Capture the cell that displays the provided text and extract its (X, Y) central coordinate. 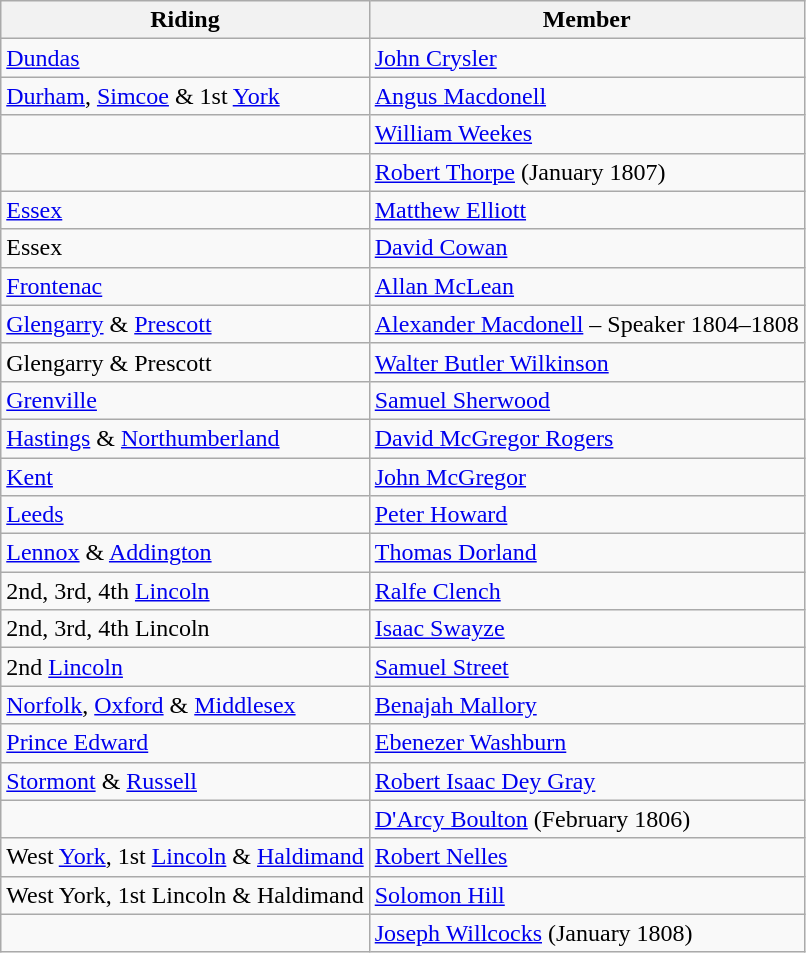
Lennox & Addington (185, 553)
Grenville (185, 400)
Alexander Macdonell – Speaker 1804–1808 (586, 324)
Allan McLean (586, 286)
Solomon Hill (586, 895)
Kent (185, 477)
Robert Isaac Dey Gray (586, 781)
Dundas (185, 58)
Ebenezer Washburn (586, 743)
2nd Lincoln (185, 667)
Robert Thorpe (January 1807) (586, 172)
Prince Edward (185, 743)
William Weekes (586, 134)
Peter Howard (586, 515)
Isaac Swayze (586, 629)
David Cowan (586, 248)
Matthew Elliott (586, 210)
Thomas Dorland (586, 553)
Benajah Mallory (586, 705)
Hastings & Northumberland (185, 438)
Ralfe Clench (586, 591)
D'Arcy Boulton (February 1806) (586, 819)
Samuel Street (586, 667)
Frontenac (185, 286)
Samuel Sherwood (586, 400)
Walter Butler Wilkinson (586, 362)
David McGregor Rogers (586, 438)
Angus Macdonell (586, 96)
John McGregor (586, 477)
Leeds (185, 515)
Durham, Simcoe & 1st York (185, 96)
Member (586, 20)
Riding (185, 20)
Norfolk, Oxford & Middlesex (185, 705)
Robert Nelles (586, 857)
Stormont & Russell (185, 781)
Joseph Willcocks (January 1808) (586, 933)
John Crysler (586, 58)
